Scan for the cell matching the given text and deliver its [X, Y] coordinate at center. 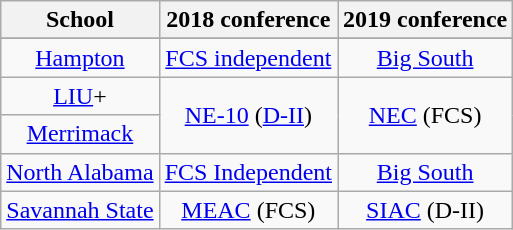
North Alabama [80, 172]
Savannah State [80, 210]
School [80, 20]
LIU+ [80, 96]
SIAC (D-II) [426, 210]
Merrimack [80, 134]
FCS Independent [248, 172]
NE-10 (D-II) [248, 115]
FCS independent [248, 58]
2019 conference [426, 20]
2018 conference [248, 20]
Hampton [80, 58]
NEC (FCS) [426, 115]
MEAC (FCS) [248, 210]
